Detect which cell encompasses the target text, then output its [x, y] center coordinate. 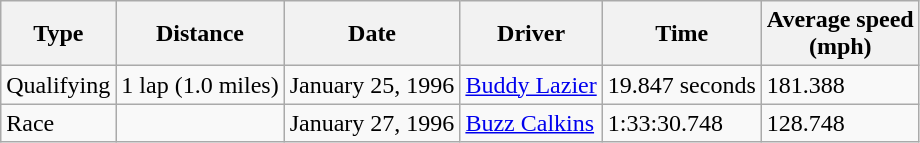
Type [58, 34]
January 25, 1996 [372, 85]
Distance [200, 34]
1 lap (1.0 miles) [200, 85]
January 27, 1996 [372, 123]
181.388 [840, 85]
Buzz Calkins [531, 123]
Time [682, 34]
Qualifying [58, 85]
Race [58, 123]
Driver [531, 34]
128.748 [840, 123]
Date [372, 34]
Average speed(mph) [840, 34]
1:33:30.748 [682, 123]
Buddy Lazier [531, 85]
19.847 seconds [682, 85]
